Determine the (x, y) coordinate at the center of the cell enclosing the given text.  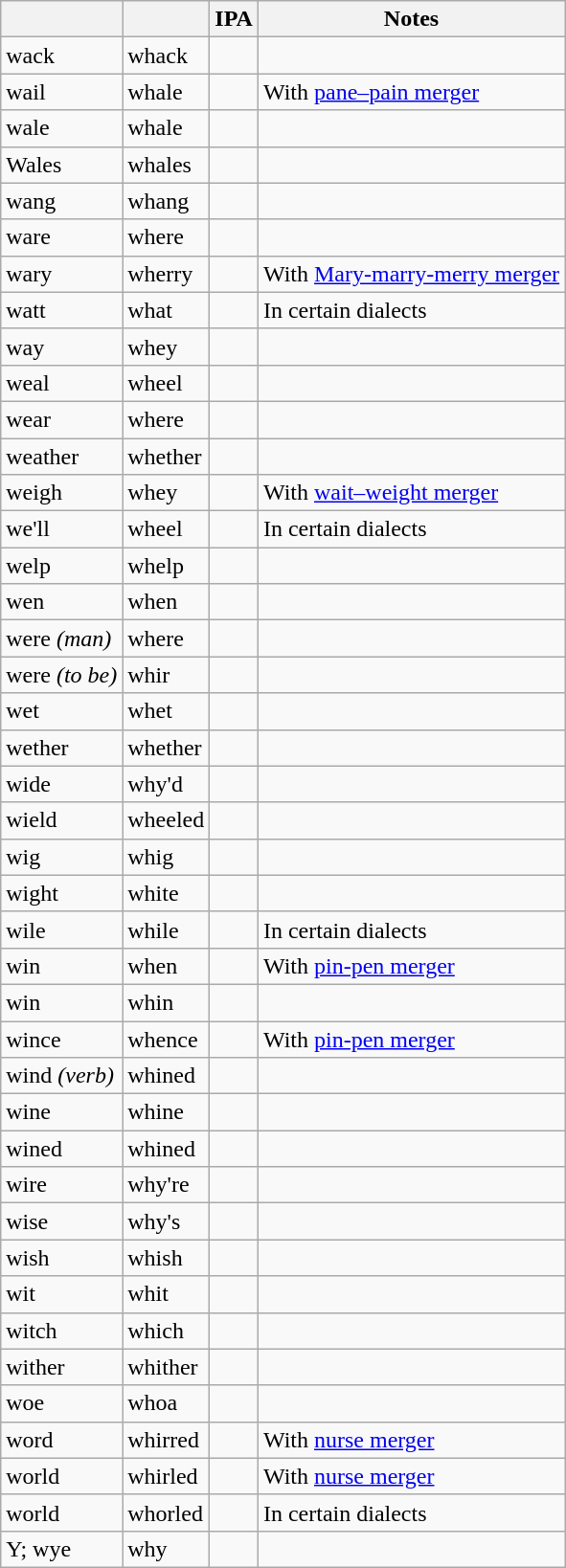
Wales (61, 165)
whence (167, 1039)
what (167, 310)
we'll (61, 529)
whine (167, 1112)
wherry (167, 274)
wire (61, 1185)
wary (61, 274)
wise (61, 1221)
wish (61, 1258)
whorled (167, 1512)
ware (61, 237)
wale (61, 128)
while (167, 930)
were (man) (61, 638)
weather (61, 457)
whales (167, 165)
word (61, 1440)
why'd (167, 784)
wield (61, 820)
whish (167, 1258)
whang (167, 201)
whack (167, 56)
whit (167, 1294)
why's (167, 1221)
whither (167, 1367)
whet (167, 711)
wear (61, 419)
wheeled (167, 820)
wang (61, 201)
wince (61, 1039)
wither (61, 1367)
wether (61, 748)
why (167, 1549)
whir (167, 675)
welp (61, 566)
whig (167, 857)
whirled (167, 1476)
wack (61, 56)
whelp (167, 566)
With Mary-marry-merry merger (411, 274)
weal (61, 383)
why're (167, 1185)
wind (verb) (61, 1076)
were (to be) (61, 675)
whin (167, 1002)
watt (61, 310)
wide (61, 784)
wig (61, 857)
Notes (411, 19)
whirred (167, 1440)
Y; wye (61, 1549)
wen (61, 602)
wight (61, 893)
wined (61, 1149)
weigh (61, 493)
With pane–pain merger (411, 92)
woe (61, 1403)
way (61, 347)
wit (61, 1294)
With wait–weight merger (411, 493)
whoa (167, 1403)
which (167, 1331)
wile (61, 930)
witch (61, 1331)
wail (61, 92)
white (167, 893)
IPA (234, 19)
wet (61, 711)
wine (61, 1112)
